Capture the cell that displays the provided text and extract its (x, y) central coordinate. 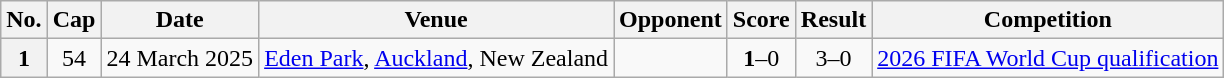
Venue (436, 20)
Opponent (671, 20)
54 (74, 58)
Competition (1048, 20)
3–0 (833, 58)
No. (24, 20)
Date (180, 20)
Eden Park, Auckland, New Zealand (436, 58)
1 (24, 58)
1–0 (761, 58)
24 March 2025 (180, 58)
Cap (74, 20)
Result (833, 20)
Score (761, 20)
2026 FIFA World Cup qualification (1048, 58)
